Detect which cell encompasses the target text, then output its (x, y) center coordinate. 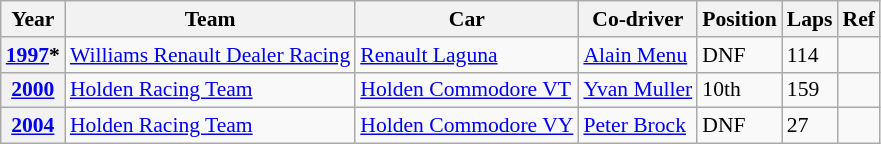
Laps (810, 19)
114 (810, 55)
1997* (33, 55)
Co-driver (638, 19)
Ref (859, 19)
2000 (33, 90)
Position (739, 19)
27 (810, 126)
Holden Commodore VT (466, 90)
Car (466, 19)
2004 (33, 126)
Team (210, 19)
Peter Brock (638, 126)
159 (810, 90)
Yvan Muller (638, 90)
Alain Menu (638, 55)
Year (33, 19)
Holden Commodore VY (466, 126)
Renault Laguna (466, 55)
10th (739, 90)
Williams Renault Dealer Racing (210, 55)
